Capture the cell that displays the provided text and extract its (X, Y) central coordinate. 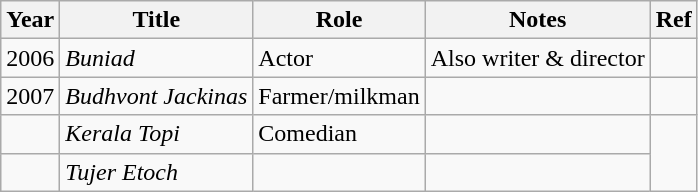
Role (339, 20)
2006 (30, 58)
Title (156, 20)
Comedian (339, 134)
Ref (674, 20)
Budhvont Jackinas (156, 96)
Farmer/milkman (339, 96)
Actor (339, 58)
Tujer Etoch (156, 172)
Kerala Topi (156, 134)
Notes (538, 20)
Year (30, 20)
2007 (30, 96)
Also writer & director (538, 58)
Buniad (156, 58)
